From the cell containing the given text, extract its center point as (X, Y) coordinate. 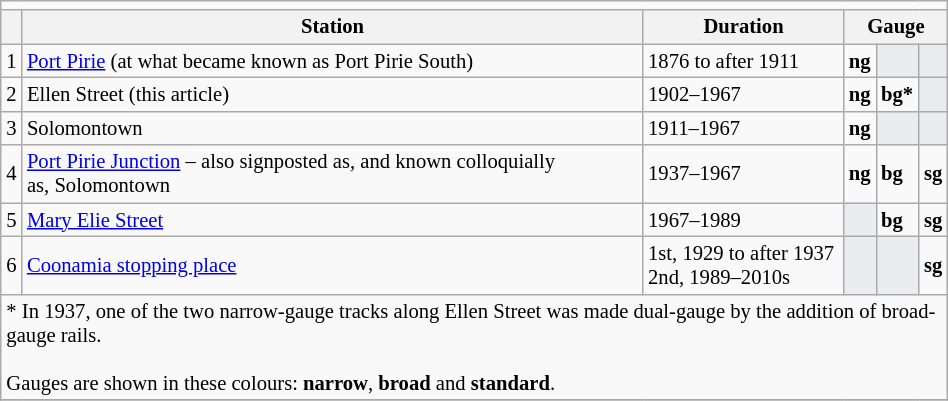
Port Pirie Junction – also signposted as, and known colloquially as, Solomontown (332, 174)
Mary Elie Street (332, 220)
Ellen Street (this article) (332, 95)
4 (12, 174)
1 (12, 61)
Duration (744, 27)
2 (12, 95)
Gauge (896, 27)
5 (12, 220)
Station (332, 27)
3 (12, 128)
1902–1967 (744, 95)
1937–1967 (744, 174)
1911–1967 (744, 128)
1876 to after 1911 (744, 61)
bg* (898, 95)
Port Pirie (at what became known as Port Pirie South) (332, 61)
Coonamia stopping place (332, 266)
1st, 1929 to after 19372nd, 1989–2010s (744, 266)
6 (12, 266)
Solomontown (332, 128)
1967–1989 (744, 220)
